From the cell containing the given text, extract its center point as (x, y) coordinate. 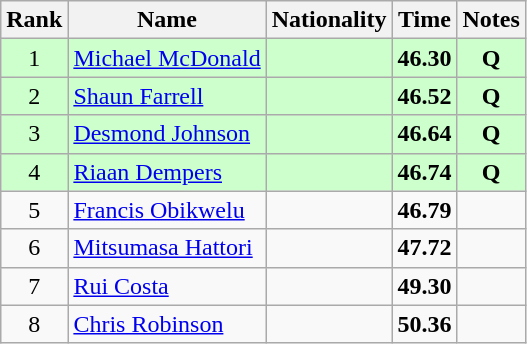
Name (167, 20)
46.52 (424, 96)
6 (34, 248)
Chris Robinson (167, 324)
2 (34, 96)
46.30 (424, 58)
49.30 (424, 286)
50.36 (424, 324)
Rank (34, 20)
5 (34, 210)
47.72 (424, 248)
Riaan Dempers (167, 172)
46.64 (424, 134)
3 (34, 134)
Time (424, 20)
46.79 (424, 210)
1 (34, 58)
Desmond Johnson (167, 134)
4 (34, 172)
7 (34, 286)
Nationality (329, 20)
Notes (491, 20)
Mitsumasa Hattori (167, 248)
8 (34, 324)
Rui Costa (167, 286)
46.74 (424, 172)
Shaun Farrell (167, 96)
Michael McDonald (167, 58)
Francis Obikwelu (167, 210)
